Determine the [x, y] coordinate at the center of the cell enclosing the given text.  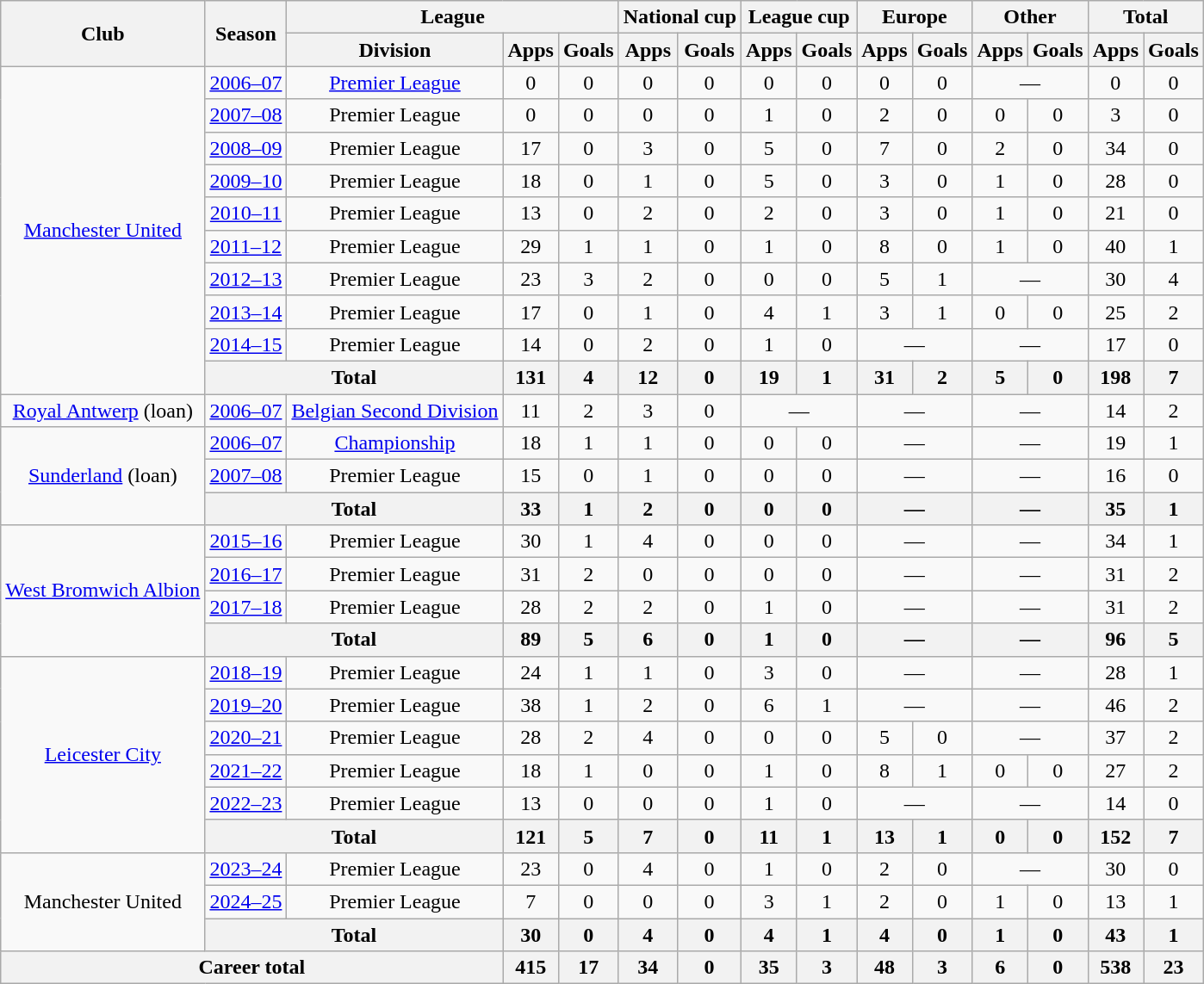
38 [531, 705]
Other [1030, 17]
2020–21 [246, 738]
89 [531, 640]
48 [884, 968]
2019–20 [246, 705]
2017–18 [246, 607]
131 [531, 377]
Club [103, 34]
12 [648, 377]
24 [531, 672]
Sunderland (loan) [103, 476]
2021–22 [246, 770]
Championship [394, 443]
2018–19 [246, 672]
National cup [680, 17]
29 [531, 246]
2022–23 [246, 803]
Division [394, 50]
Career total [251, 968]
League cup [799, 17]
2008–09 [246, 148]
League [453, 17]
33 [531, 509]
21 [1115, 214]
43 [1115, 934]
2014–15 [246, 344]
2016–17 [246, 574]
2011–12 [246, 246]
198 [1115, 377]
Season [246, 34]
40 [1115, 246]
152 [1115, 836]
15 [531, 476]
37 [1115, 738]
Europe [915, 17]
2023–24 [246, 869]
Leicester City [103, 754]
46 [1115, 705]
538 [1115, 968]
2010–11 [246, 214]
415 [531, 968]
25 [1115, 312]
16 [1115, 476]
West Bromwich Albion [103, 591]
2015–16 [246, 542]
2009–10 [246, 181]
2012–13 [246, 279]
96 [1115, 640]
27 [1115, 770]
Royal Antwerp (loan) [103, 411]
2013–14 [246, 312]
Belgian Second Division [394, 411]
121 [531, 836]
2024–25 [246, 901]
